From the cell containing the given text, extract its center point as (X, Y) coordinate. 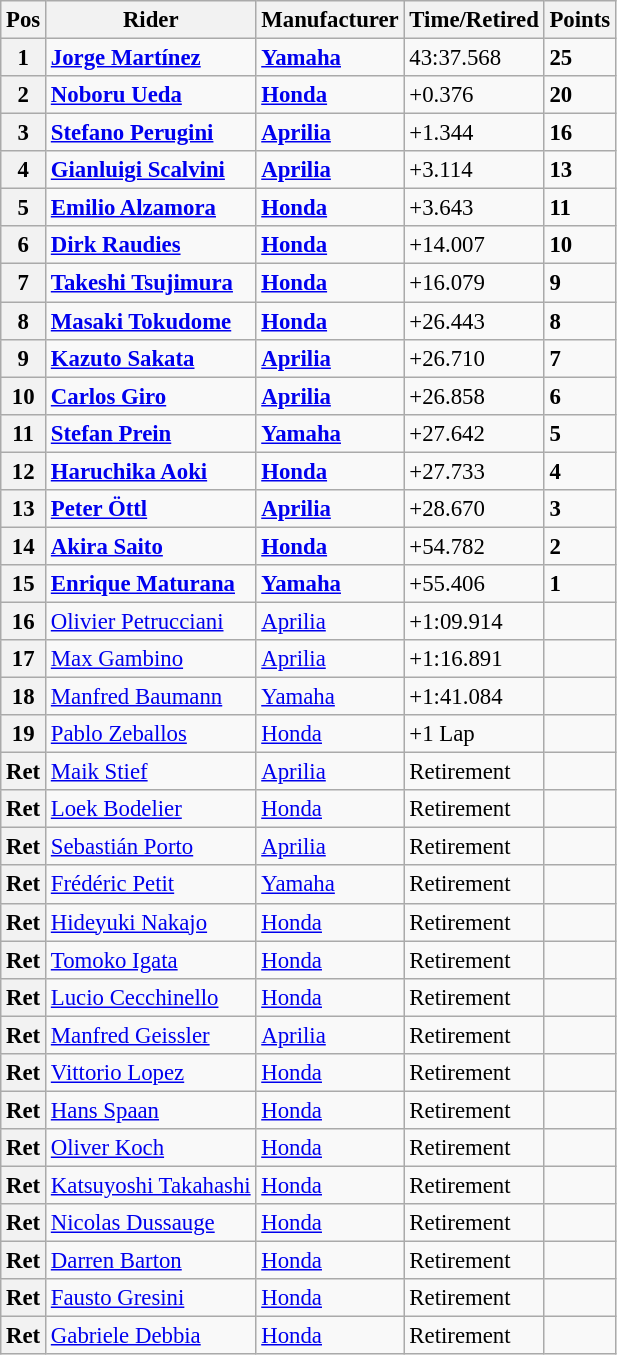
Pos (24, 20)
+54.782 (474, 546)
19 (24, 734)
+1.344 (474, 133)
+27.733 (474, 471)
+16.079 (474, 283)
Pablo Zeballos (151, 734)
Points (580, 20)
20 (580, 95)
Rider (151, 20)
Time/Retired (474, 20)
+1:09.914 (474, 621)
Manfred Baumann (151, 697)
Kazuto Sakata (151, 358)
Hans Spaan (151, 1110)
Dirk Raudies (151, 245)
Takeshi Tsujimura (151, 283)
14 (24, 546)
Enrique Maturana (151, 584)
25 (580, 58)
Vittorio Lopez (151, 1073)
Tomoko Igata (151, 960)
Hideyuki Nakajo (151, 922)
+3.114 (474, 170)
+27.642 (474, 433)
Noboru Ueda (151, 95)
18 (24, 697)
Lucio Cecchinello (151, 997)
Jorge Martínez (151, 58)
12 (24, 471)
+55.406 (474, 584)
+14.007 (474, 245)
Loek Bodelier (151, 809)
Stefan Prein (151, 433)
Nicolas Dussauge (151, 1223)
+28.670 (474, 509)
Fausto Gresini (151, 1298)
Carlos Giro (151, 396)
Sebastián Porto (151, 847)
+26.858 (474, 396)
+1 Lap (474, 734)
+26.710 (474, 358)
+0.376 (474, 95)
43:37.568 (474, 58)
Akira Saito (151, 546)
Katsuyoshi Takahashi (151, 1185)
Max Gambino (151, 659)
Maik Stief (151, 772)
Peter Öttl (151, 509)
+26.443 (474, 321)
+1:41.084 (474, 697)
15 (24, 584)
Manfred Geissler (151, 1035)
Oliver Koch (151, 1148)
Masaki Tokudome (151, 321)
Stefano Perugini (151, 133)
+1:16.891 (474, 659)
Olivier Petrucciani (151, 621)
Emilio Alzamora (151, 208)
Gianluigi Scalvini (151, 170)
+3.643 (474, 208)
17 (24, 659)
Haruchika Aoki (151, 471)
Gabriele Debbia (151, 1336)
Frédéric Petit (151, 885)
Manufacturer (330, 20)
Darren Barton (151, 1261)
